Determine the [x, y] coordinate at the center of the cell enclosing the given text.  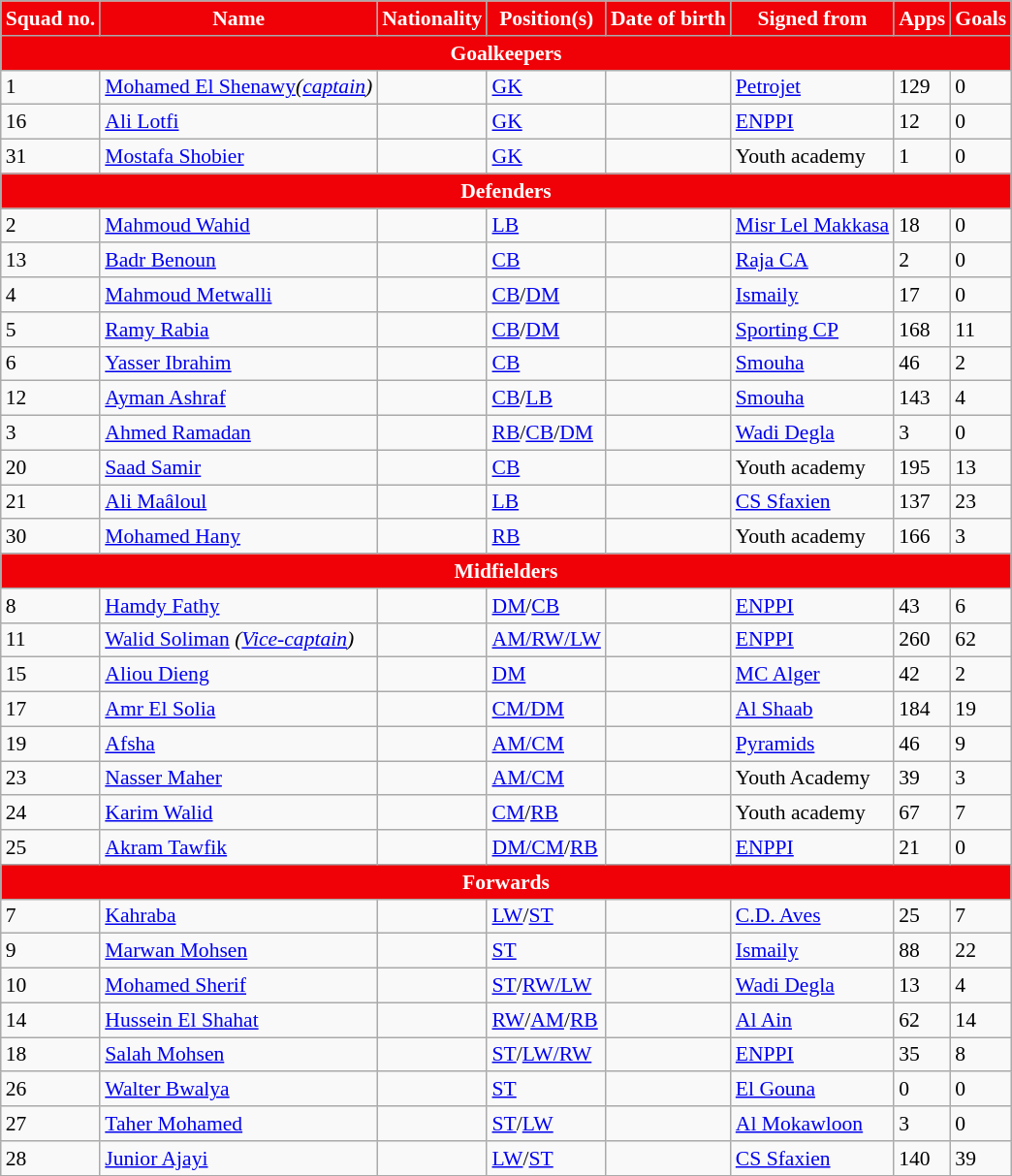
Afsha [238, 744]
Hamdy Fathy [238, 606]
CM/RB [546, 813]
Mahmoud Wahid [238, 226]
C.D. Aves [812, 916]
Walter Bwalya [238, 1090]
Position(s) [546, 18]
Ali Maâloul [238, 502]
260 [922, 640]
Forwards [506, 882]
Goals [981, 18]
Nationality [432, 18]
Mostafa Shobier [238, 157]
88 [922, 951]
AM/RW/LW [546, 640]
ST/LW/RW [546, 1055]
Ali Lotfi [238, 122]
MC Alger [812, 675]
5 [50, 330]
Taher Mohamed [238, 1124]
143 [922, 398]
24 [50, 813]
184 [922, 710]
Al Shaab [812, 710]
Aliou Dieng [238, 675]
Midfielders [506, 571]
RB/CB/DM [546, 433]
Ahmed Ramadan [238, 433]
129 [922, 87]
42 [922, 675]
Squad no. [50, 18]
El Gouna [812, 1090]
Yasser Ibrahim [238, 364]
Saad Samir [238, 467]
Amr El Solia [238, 710]
Petrojet [812, 87]
137 [922, 502]
Mohamed El Shenawy(captain) [238, 87]
CB/LB [546, 398]
27 [50, 1124]
31 [50, 157]
Al Mokawloon [812, 1124]
Junior Ajayi [238, 1159]
16 [50, 122]
28 [50, 1159]
Akram Tawfik [238, 847]
195 [922, 467]
Mohamed Sherif [238, 986]
140 [922, 1159]
Hussein El Shahat [238, 1020]
Marwan Mohsen [238, 951]
DM/CB [546, 606]
Signed from [812, 18]
RB [546, 537]
15 [50, 675]
Raja CA [812, 261]
Kahraba [238, 916]
CM/DM [546, 710]
10 [50, 986]
Name [238, 18]
Ramy Rabia [238, 330]
Walid Soliman (Vice-captain) [238, 640]
ST/LW [546, 1124]
RW/AM/RB [546, 1020]
Salah Mohsen [238, 1055]
Misr Lel Makkasa [812, 226]
Mohamed Hany [238, 537]
Youth Academy [812, 779]
Apps [922, 18]
22 [981, 951]
20 [50, 467]
26 [50, 1090]
30 [50, 537]
Mahmoud Metwalli [238, 295]
43 [922, 606]
Badr Benoun [238, 261]
DM [546, 675]
ST/RW/LW [546, 986]
Ayman Ashraf [238, 398]
168 [922, 330]
Pyramids [812, 744]
166 [922, 537]
Karim Walid [238, 813]
DM/CM/RB [546, 847]
Nasser Maher [238, 779]
35 [922, 1055]
Al Ain [812, 1020]
67 [922, 813]
Sporting CP [812, 330]
Defenders [506, 191]
Date of birth [669, 18]
Goalkeepers [506, 53]
